Identify which cell holds the provided text, then report its (X, Y) central coordinate. 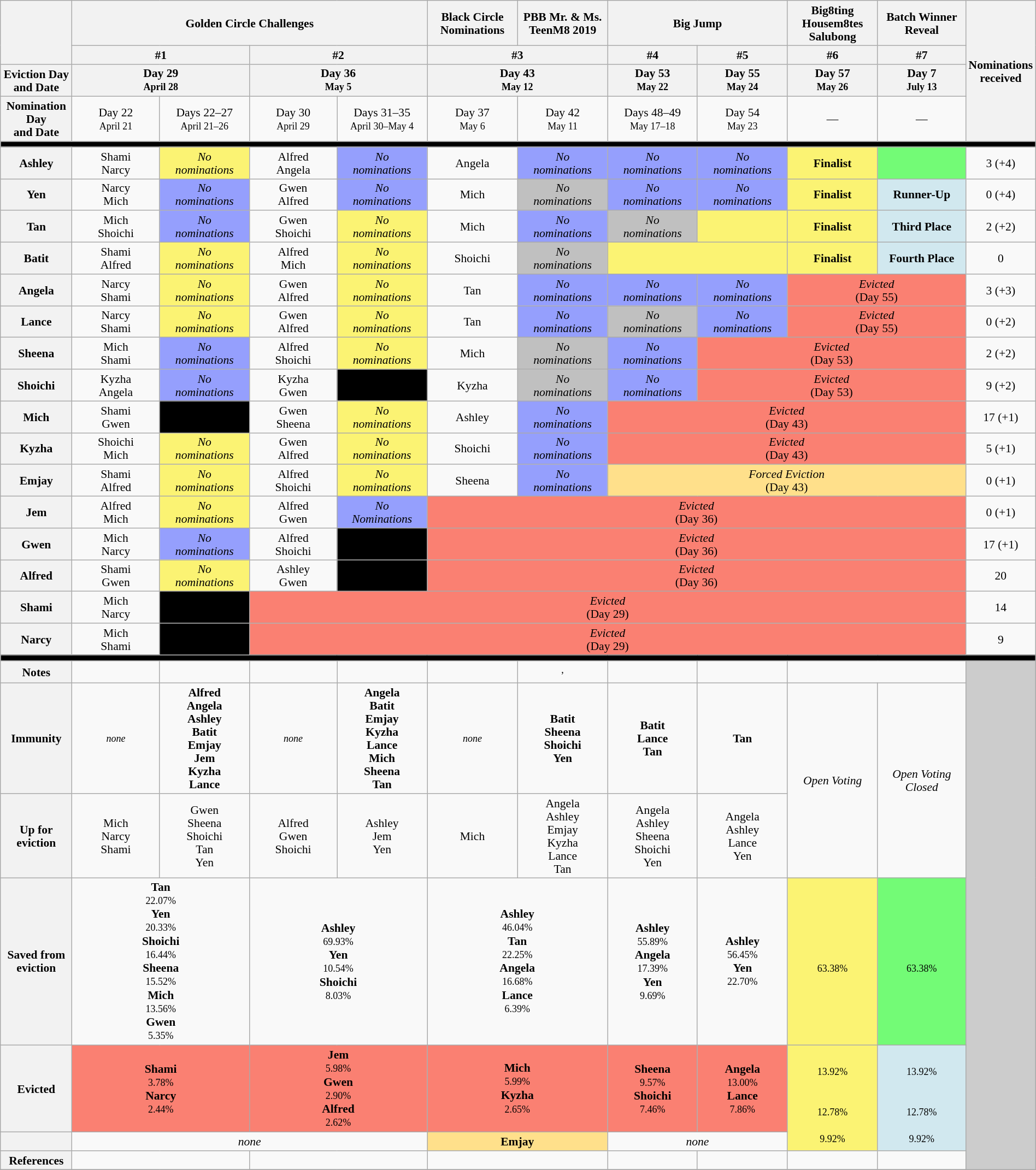
#5 (742, 55)
Jem5.98%Gwen2.90%Alfred2.62% (339, 1089)
#2 (339, 55)
MichShoichi (116, 227)
9 (+2) (1000, 385)
AngelaAshleyEmjayKyzhaLanceTan (563, 836)
Angela13.00%Lance7.86% (742, 1089)
Ashley55.89%Angela17.39%Yen9.69% (652, 961)
Eviction Dayand Date (36, 80)
5 (+1) (1000, 448)
Nominationsreceived (1000, 71)
Mich5.99%Kyzha2.65% (517, 1089)
ShoichiMich (116, 448)
#7 (921, 55)
Day 55May 24 (742, 80)
Tan22.07%Yen20.33%Shoichi16.44%Sheena15.52%Mich13.56%Gwen5.35% (161, 961)
Days 31–35April 30–May 4 (382, 119)
ShamiNarcy (116, 163)
Day 36May 5 (339, 80)
#6 (833, 55)
Days 22–27 April 21–26 (204, 119)
#4 (652, 55)
AngelaAshleySheenaShoichiYen (652, 836)
Day 53May 22 (652, 80)
Big8ting Housem8tes Salubong (833, 23)
Black Circle Nominations (473, 23)
BatitLanceTan (652, 738)
Day 57May 26 (833, 80)
Immunity (36, 738)
Open Voting (833, 781)
Ashley56.45%Yen22.70% (742, 961)
MichNarcyShami (116, 836)
NarcyMich (116, 194)
20 (1000, 576)
Sheena9.57%Shoichi7.46% (652, 1089)
Open Voting Closed (921, 781)
#1 (161, 55)
Fourth Place (921, 258)
14 (1000, 607)
AngelaBatitEmjayKyzhaLanceMichSheenaTan (382, 738)
Day 30April 29 (293, 119)
NoNominations (382, 512)
References (36, 1160)
AlfredGwen (293, 512)
Ashley46.04%Tan22.25%Angela16.68%Lance6.39% (517, 961)
KyzhaGwen (293, 385)
AlfredGwenShoichi (293, 836)
Third Place (921, 227)
Nomination Dayand Date (36, 119)
3 (+4) (1000, 163)
Forced Eviction(Day 43) (787, 481)
KyzhaAngela (116, 385)
Golden Circle Challenges (250, 23)
BatitSheenaShoichiYen (563, 738)
Jem (36, 512)
Day 22April 21 (116, 119)
Evicted (36, 1089)
Shami3.78% Narcy2.44% (161, 1089)
Batch Winner Reveal (921, 23)
, (563, 672)
AngelaAshleyLanceYen (742, 836)
Runner-Up (921, 194)
Saved from eviction (36, 961)
Notes (36, 672)
Day 29April 28 (161, 80)
Batit (36, 258)
Day 54 May 23 (742, 119)
AshleyJemYen (382, 836)
0 (+2) (1000, 322)
9 (1000, 639)
0 (+4) (1000, 194)
Day 43May 12 (517, 80)
0 (1000, 258)
Lance (36, 322)
#3 (517, 55)
Days 48–49 May 17–18 (652, 119)
Day 37May 6 (473, 119)
GwenShoichi (293, 227)
AlfredAngela (293, 163)
AshleyGwen (293, 576)
PBB Mr. & Ms. TeenM8 2019 (563, 23)
Day 42May 11 (563, 119)
Day 7July 13 (921, 80)
Gwen (36, 544)
GwenSheenaShoichiTanYen (204, 836)
Up for eviction (36, 836)
AlfredAngelaAshleyBatitEmjayJemKyzhaLance (204, 738)
Ashley69.93%Yen10.54%Shoichi8.03% (339, 961)
GwenSheena (293, 417)
Narcy (36, 639)
Alfred (36, 576)
Shami (36, 607)
3 (+3) (1000, 290)
Yen (36, 194)
Big Jump (697, 23)
